Detect which cell encompasses the target text, then output its [x, y] center coordinate. 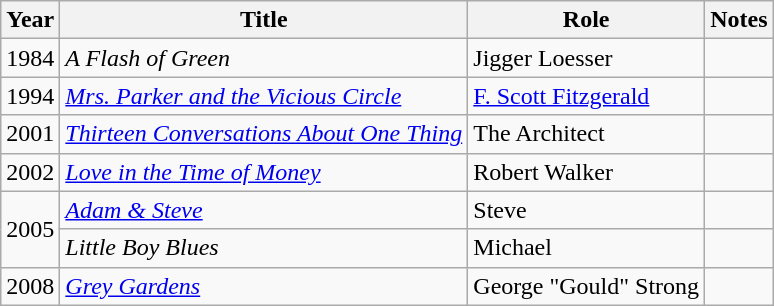
Michael [586, 248]
Thirteen Conversations About One Thing [264, 134]
2005 [30, 229]
Jigger Loesser [586, 58]
Notes [739, 20]
The Architect [586, 134]
George "Gould" Strong [586, 286]
Little Boy Blues [264, 248]
Year [30, 20]
A Flash of Green [264, 58]
F. Scott Fitzgerald [586, 96]
Adam & Steve [264, 210]
Mrs. Parker and the Vicious Circle [264, 96]
2001 [30, 134]
1994 [30, 96]
Steve [586, 210]
2008 [30, 286]
Robert Walker [586, 172]
Title [264, 20]
1984 [30, 58]
2002 [30, 172]
Role [586, 20]
Love in the Time of Money [264, 172]
Grey Gardens [264, 286]
